Scan for the cell matching the given text and deliver its [X, Y] coordinate at center. 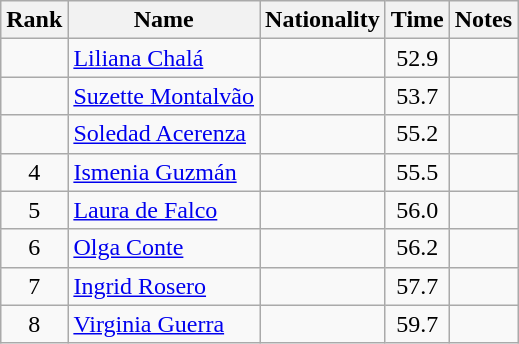
55.2 [417, 134]
Ismenia Guzmán [164, 172]
Time [417, 20]
6 [34, 248]
Nationality [323, 20]
4 [34, 172]
56.2 [417, 248]
Laura de Falco [164, 210]
Name [164, 20]
56.0 [417, 210]
Rank [34, 20]
55.5 [417, 172]
Virginia Guerra [164, 324]
57.7 [417, 286]
5 [34, 210]
Notes [483, 20]
59.7 [417, 324]
52.9 [417, 58]
Liliana Chalá [164, 58]
Suzette Montalvão [164, 96]
7 [34, 286]
53.7 [417, 96]
8 [34, 324]
Ingrid Rosero [164, 286]
Soledad Acerenza [164, 134]
Olga Conte [164, 248]
